Detect which cell encompasses the target text, then output its [X, Y] center coordinate. 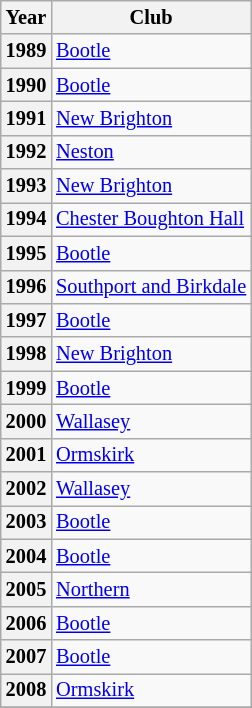
1992 [26, 152]
2006 [26, 623]
1996 [26, 287]
2004 [26, 556]
2007 [26, 657]
2000 [26, 421]
2001 [26, 455]
Year [26, 17]
1989 [26, 51]
2008 [26, 690]
Chester Boughton Hall [151, 219]
Club [151, 17]
Neston [151, 152]
1993 [26, 186]
1990 [26, 85]
Northern [151, 589]
1999 [26, 388]
1994 [26, 219]
1998 [26, 354]
1995 [26, 253]
Southport and Birkdale [151, 287]
2002 [26, 489]
2003 [26, 522]
2005 [26, 589]
1997 [26, 320]
1991 [26, 118]
